Pinpoint the cell where the given text exists, returning its [X, Y] midpoint coordinate. 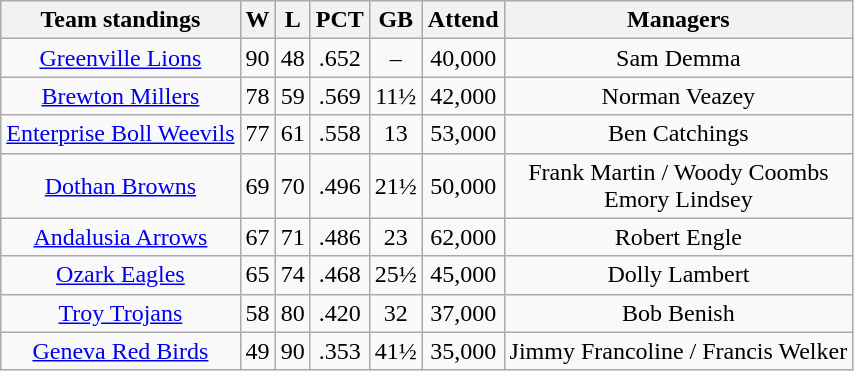
Norman Veazey [678, 96]
Ben Catchings [678, 134]
78 [258, 96]
Sam Demma [678, 58]
62,000 [463, 237]
58 [258, 313]
Attend [463, 20]
69 [258, 186]
48 [292, 58]
74 [292, 275]
Bob Benish [678, 313]
21½ [396, 186]
.353 [340, 351]
Geneva Red Birds [120, 351]
– [396, 58]
67 [258, 237]
PCT [340, 20]
Troy Trojans [120, 313]
65 [258, 275]
37,000 [463, 313]
Jimmy Francoline / Francis Welker [678, 351]
53,000 [463, 134]
45,000 [463, 275]
25½ [396, 275]
.486 [340, 237]
71 [292, 237]
13 [396, 134]
Greenville Lions [120, 58]
59 [292, 96]
Robert Engle [678, 237]
.652 [340, 58]
77 [258, 134]
.468 [340, 275]
Managers [678, 20]
32 [396, 313]
.496 [340, 186]
49 [258, 351]
35,000 [463, 351]
40,000 [463, 58]
GB [396, 20]
W [258, 20]
11½ [396, 96]
L [292, 20]
.569 [340, 96]
Dothan Browns [120, 186]
Frank Martin / Woody Coombs Emory Lindsey [678, 186]
61 [292, 134]
Andalusia Arrows [120, 237]
.558 [340, 134]
Ozark Eagles [120, 275]
80 [292, 313]
Dolly Lambert [678, 275]
41½ [396, 351]
Brewton Millers [120, 96]
23 [396, 237]
Enterprise Boll Weevils [120, 134]
70 [292, 186]
.420 [340, 313]
Team standings [120, 20]
50,000 [463, 186]
42,000 [463, 96]
